Find where the given text appears and provide that cell's center as [x, y] coordinate. 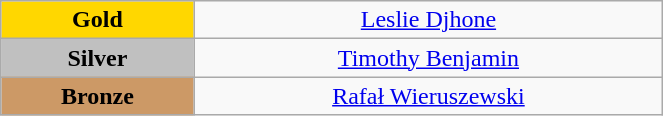
Timothy Benjamin [428, 58]
Gold [98, 20]
Silver [98, 58]
Rafał Wieruszewski [428, 96]
Bronze [98, 96]
Leslie Djhone [428, 20]
